Return (X, Y) of the center of cell containing provided text 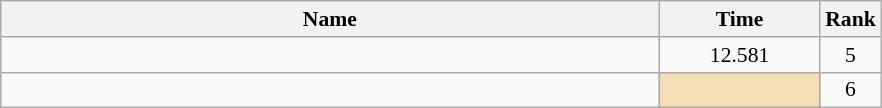
Rank (850, 19)
6 (850, 90)
Name (330, 19)
12.581 (740, 55)
Time (740, 19)
5 (850, 55)
